Output the (x, y) coordinate of the center of the cell containing the given text.  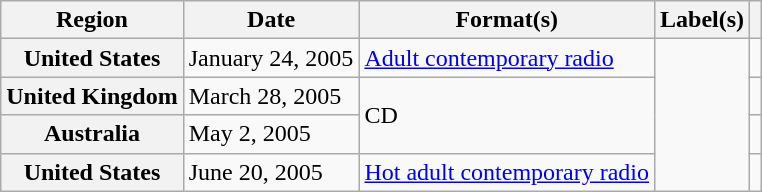
Date (271, 20)
January 24, 2005 (271, 58)
United Kingdom (92, 96)
Adult contemporary radio (507, 58)
Australia (92, 134)
Format(s) (507, 20)
CD (507, 115)
March 28, 2005 (271, 96)
May 2, 2005 (271, 134)
Region (92, 20)
June 20, 2005 (271, 172)
Label(s) (702, 20)
Hot adult contemporary radio (507, 172)
